Return (x, y) of the center of cell containing provided text 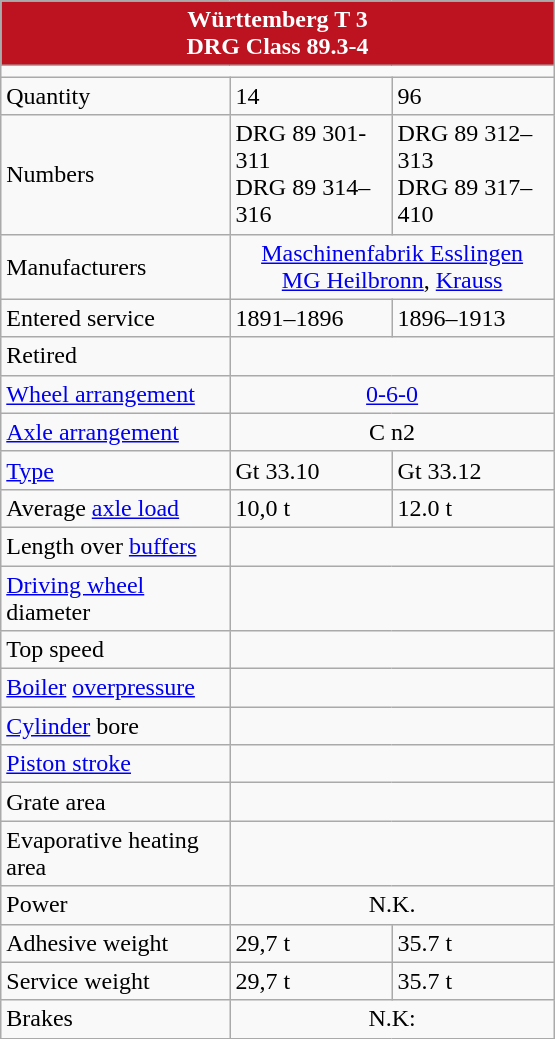
Manufacturers (116, 266)
Average axle load (116, 508)
N.K: (392, 1019)
Cylinder bore (116, 726)
Boiler overpressure (116, 688)
Axle arrangement (116, 432)
Entered service (116, 318)
14 (311, 96)
Württemberg T 3 DRG Class 89.3-4 (278, 34)
Grate area (116, 802)
0-6-0 (392, 394)
N.K. (392, 905)
1891–1896 (311, 318)
Service weight (116, 981)
Retired (116, 356)
Piston stroke (116, 764)
Adhesive weight (116, 943)
Evaporative heating area (116, 854)
1896–1913 (473, 318)
DRG 89 301-311 DRG 89 314–316 (311, 174)
Power (116, 905)
Maschinenfabrik EsslingenMG Heilbronn, Krauss (392, 266)
Gt 33.10 (311, 470)
Length over buffers (116, 546)
Brakes (116, 1019)
Type (116, 470)
96 (473, 96)
Numbers (116, 174)
Quantity (116, 96)
Wheel arrangement (116, 394)
Top speed (116, 650)
10,0 t (311, 508)
12.0 t (473, 508)
DRG 89 312–313 DRG 89 317–410 (473, 174)
C n2 (392, 432)
Driving wheel diameter (116, 598)
Gt 33.12 (473, 470)
